Return the [x, y] coordinate for the center point of the cell that contains the specified text.  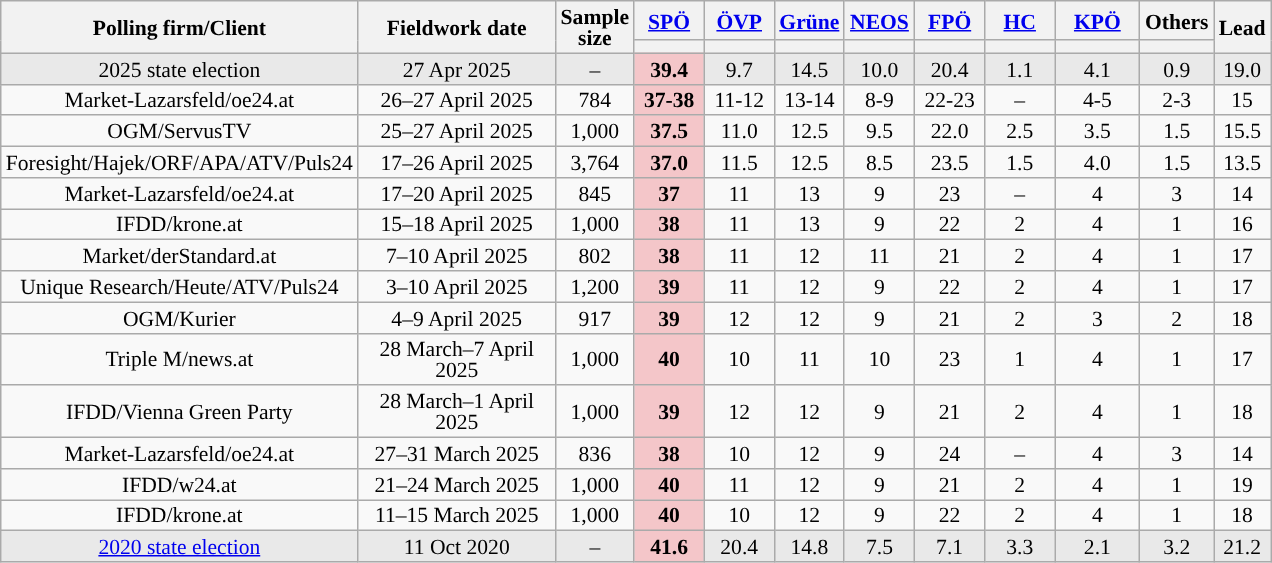
Triple M/news.at [180, 359]
19 [1242, 484]
22.0 [950, 132]
845 [595, 194]
Samplesize [595, 27]
25–27 April 2025 [457, 132]
7.5 [879, 546]
917 [595, 318]
Lead [1242, 27]
Polling firm/Client [180, 27]
1.1 [1020, 68]
2.1 [1098, 546]
0.9 [1177, 68]
4.1 [1098, 68]
3.2 [1177, 546]
2025 state election [180, 68]
11.0 [739, 132]
SPÖ [669, 20]
784 [595, 100]
ÖVP [739, 20]
8-9 [879, 100]
2020 state election [180, 546]
15 [1242, 100]
27–31 March 2025 [457, 454]
KPÖ [1098, 20]
9.5 [879, 132]
OGM/Kurier [180, 318]
21–24 March 2025 [457, 484]
26–27 April 2025 [457, 100]
Others [1177, 20]
Unique Research/Heute/ATV/Puls24 [180, 286]
11–15 March 2025 [457, 516]
24 [950, 454]
3,764 [595, 162]
7–10 April 2025 [457, 256]
28 March–7 April 2025 [457, 359]
37.5 [669, 132]
17–20 April 2025 [457, 194]
FPÖ [950, 20]
HC [1020, 20]
21.2 [1242, 546]
14.5 [809, 68]
19.0 [1242, 68]
7.1 [950, 546]
Fieldwork date [457, 27]
Foresight/Hajek/ORF/APA/ATV/Puls24 [180, 162]
14.8 [809, 546]
2-3 [1177, 100]
15–18 April 2025 [457, 224]
11.5 [739, 162]
17–26 April 2025 [457, 162]
NEOS [879, 20]
41.6 [669, 546]
4.0 [1098, 162]
1,200 [595, 286]
13-14 [809, 100]
15.5 [1242, 132]
8.5 [879, 162]
22-23 [950, 100]
11-12 [739, 100]
11 Oct 2020 [457, 546]
Grüne [809, 20]
IFDD/w24.at [180, 484]
39.4 [669, 68]
4–9 April 2025 [457, 318]
2.5 [1020, 132]
Market/derStandard.at [180, 256]
IFDD/Vienna Green Party [180, 412]
4-5 [1098, 100]
28 March–1 April 2025 [457, 412]
9.7 [739, 68]
836 [595, 454]
10.0 [879, 68]
37 [669, 194]
OGM/ServusTV [180, 132]
37-38 [669, 100]
3.3 [1020, 546]
23.5 [950, 162]
802 [595, 256]
3.5 [1098, 132]
13.5 [1242, 162]
3–10 April 2025 [457, 286]
16 [1242, 224]
37.0 [669, 162]
27 Apr 2025 [457, 68]
